Scan for the cell matching the given text and deliver its (X, Y) coordinate at center. 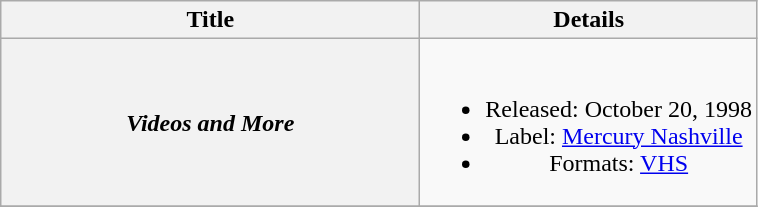
Released: October 20, 1998Label: Mercury NashvilleFormats: VHS (589, 122)
Details (589, 20)
Title (210, 20)
Videos and More (210, 122)
